Provide the (x, y) coordinate of the cell's center where the given text is located.  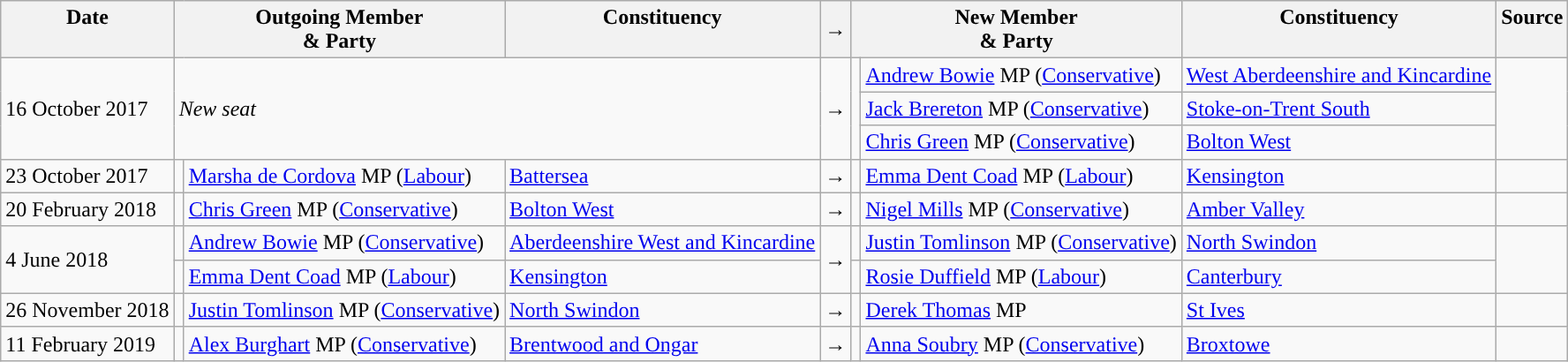
Jack Brereton MP (Conservative) (1021, 109)
West Aberdeenshire and Kincardine (1338, 75)
Derek Thomas MP (1021, 310)
Marsha de Cordova MP (Labour) (344, 176)
23 October 2017 (87, 176)
Nigel Mills MP (Conservative) (1021, 209)
New Member& Party (1016, 30)
Broxtowe (1338, 343)
Brentwood and Ongar (662, 343)
Aberdeenshire West and Kincardine (662, 243)
26 November 2018 (87, 310)
20 February 2018 (87, 209)
Battersea (662, 176)
Rosie Duffield MP (Labour) (1021, 276)
Amber Valley (1338, 209)
New seat (497, 109)
Stoke-on-Trent South (1338, 109)
4 June 2018 (87, 260)
11 February 2019 (87, 343)
St Ives (1338, 310)
Alex Burghart MP (Conservative) (344, 343)
16 October 2017 (87, 109)
Source (1533, 30)
Anna Soubry MP (Conservative) (1021, 343)
Canterbury (1338, 276)
Outgoing Member& Party (339, 30)
Date (87, 30)
